Pinpoint the cell where the given text exists, returning its (x, y) midpoint coordinate. 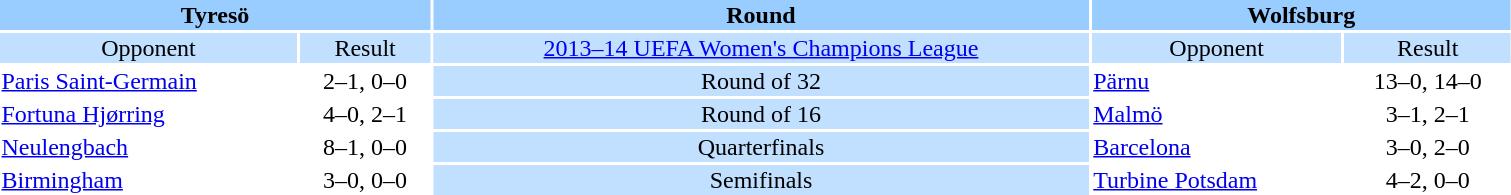
Turbine Potsdam (1217, 180)
13–0, 14–0 (1428, 81)
3–0, 2–0 (1428, 147)
4–0, 2–1 (365, 114)
4–2, 0–0 (1428, 180)
Round of 16 (761, 114)
Paris Saint-Germain (148, 81)
Fortuna Hjørring (148, 114)
8–1, 0–0 (365, 147)
3–0, 0–0 (365, 180)
Semifinals (761, 180)
Tyresö (215, 15)
Neulengbach (148, 147)
Birmingham (148, 180)
Quarterfinals (761, 147)
Wolfsburg (1302, 15)
2013–14 UEFA Women's Champions League (761, 48)
Pärnu (1217, 81)
3–1, 2–1 (1428, 114)
Round of 32 (761, 81)
Round (761, 15)
2–1, 0–0 (365, 81)
Malmö (1217, 114)
Barcelona (1217, 147)
